Return the (x, y) coordinate for the center point of the cell that contains the specified text.  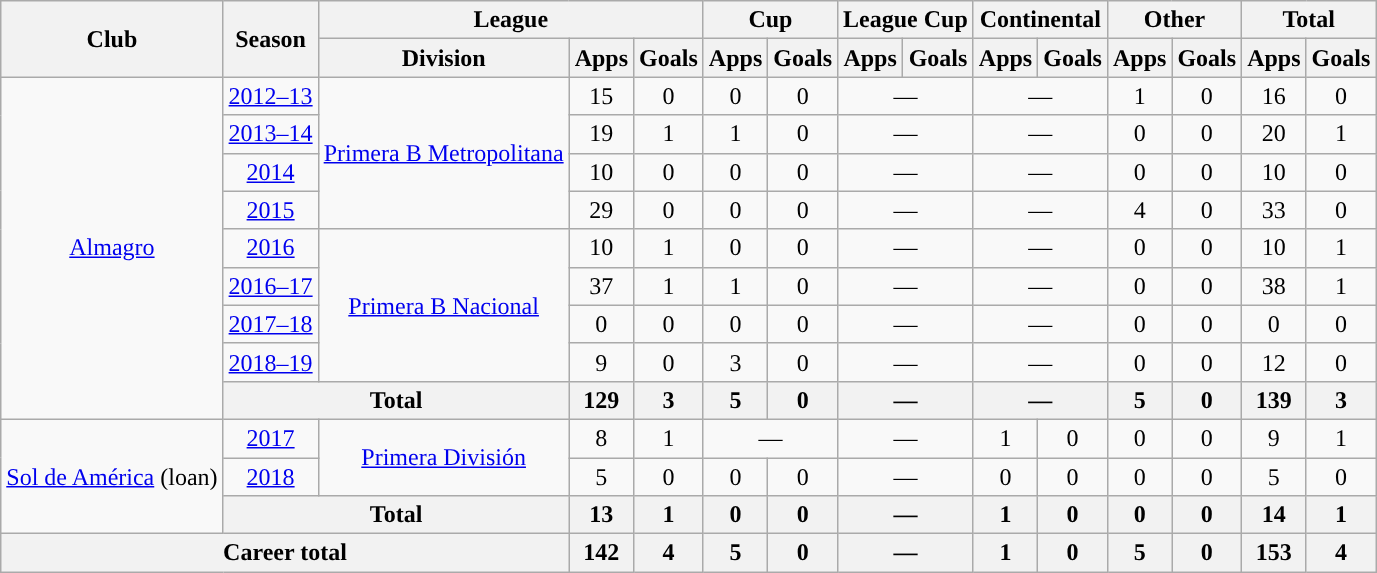
142 (601, 553)
2012–13 (270, 96)
Other (1174, 20)
15 (601, 96)
2015 (270, 210)
2013–14 (270, 134)
League (510, 20)
2016 (270, 248)
14 (1274, 515)
19 (601, 134)
2016–17 (270, 286)
Division (444, 58)
29 (601, 210)
Primera B Metropolitana (444, 153)
12 (1274, 362)
20 (1274, 134)
153 (1274, 553)
Cup (770, 20)
Career total (285, 553)
Primera División (444, 457)
Club (112, 39)
2014 (270, 172)
139 (1274, 400)
2017–18 (270, 324)
129 (601, 400)
8 (601, 438)
2018 (270, 477)
Season (270, 39)
Almagro (112, 248)
38 (1274, 286)
33 (1274, 210)
13 (601, 515)
Primera B Nacional (444, 305)
Sol de América (loan) (112, 476)
League Cup (906, 20)
16 (1274, 96)
2018–19 (270, 362)
37 (601, 286)
2017 (270, 438)
Continental (1040, 20)
